Identify which cell holds the provided text, then report its [x, y] central coordinate. 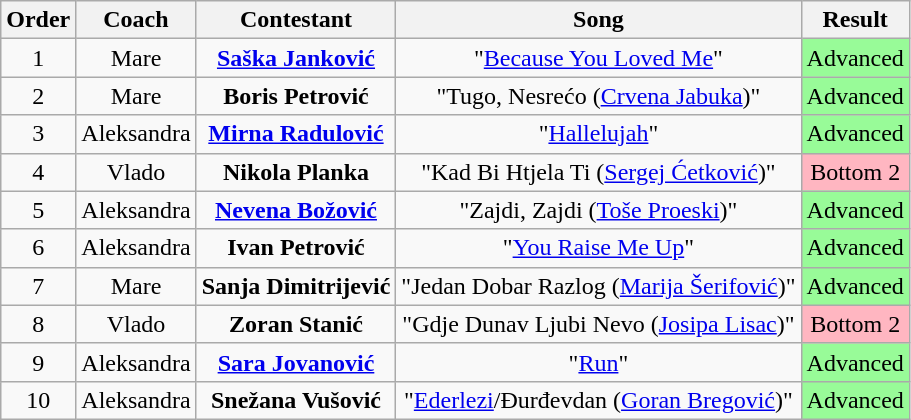
Nikola Planka [296, 172]
3 [38, 134]
9 [38, 362]
Sara Jovanović [296, 362]
2 [38, 96]
"Zajdi, Zajdi (Toše Proeski)" [598, 210]
"Tugo, Nesrećo (Crvena Jabuka)" [598, 96]
"Because You Loved Me" [598, 58]
Snežana Vušović [296, 400]
Result [855, 20]
"Gdje Dunav Ljubi Nevo (Josipa Lisac)" [598, 324]
Ivan Petrović [296, 248]
Mirna Radulović [296, 134]
"You Raise Me Up" [598, 248]
Contestant [296, 20]
"Hallelujah" [598, 134]
1 [38, 58]
7 [38, 286]
Saška Janković [296, 58]
8 [38, 324]
10 [38, 400]
4 [38, 172]
5 [38, 210]
Sanja Dimitrijević [296, 286]
Order [38, 20]
"Kad Bi Htjela Ti (Sergej Ćetković)" [598, 172]
Coach [136, 20]
Boris Petrović [296, 96]
"Run" [598, 362]
"Ederlezi/Đurđevdan (Goran Bregović)" [598, 400]
"Jedan Dobar Razlog (Marija Šerifović)" [598, 286]
Nevena Božović [296, 210]
6 [38, 248]
Song [598, 20]
Zoran Stanić [296, 324]
